Output the (X, Y) coordinate of the center of the cell containing the given text.  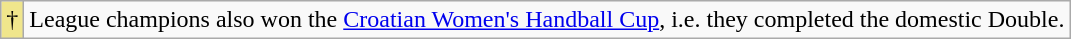
League champions also won the Croatian Women's Handball Cup, i.e. they completed the domestic Double. (547, 20)
† (12, 20)
